Locate the cell with the specified text and output its (x, y) center coordinate. 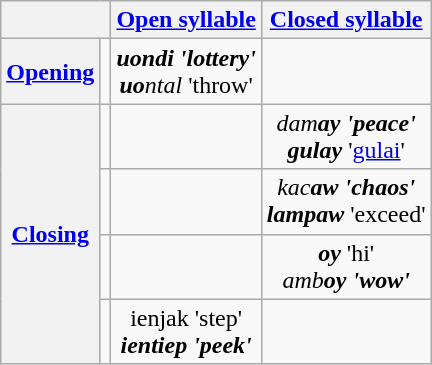
damay 'peace'gulay 'gulai' (346, 136)
Closing (50, 234)
oy 'hi'amboy 'wow' (346, 266)
Open syllable (186, 20)
kacaw 'chaos'lampaw 'exceed' (346, 202)
Closed syllable (346, 20)
ienjak 'step'ientiep 'peek' (186, 332)
Opening (50, 72)
uondi 'lottery'uontal 'throw' (186, 72)
